Pinpoint the cell where the given text exists, returning its [X, Y] midpoint coordinate. 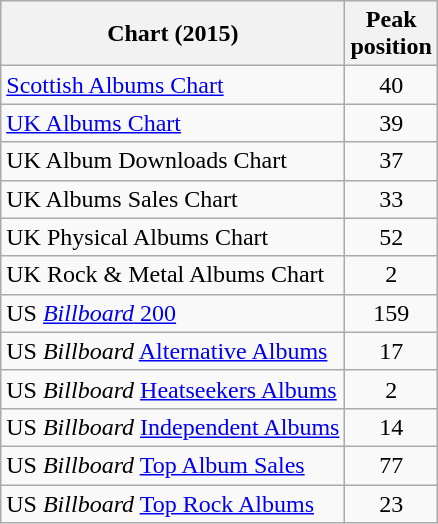
52 [391, 237]
US Billboard Top Album Sales [173, 465]
US Billboard Alternative Albums [173, 351]
39 [391, 123]
US Billboard 200 [173, 313]
Peakposition [391, 34]
40 [391, 85]
33 [391, 199]
14 [391, 427]
UK Albums Chart [173, 123]
US Billboard Heatseekers Albums [173, 389]
UK Albums Sales Chart [173, 199]
159 [391, 313]
77 [391, 465]
UK Album Downloads Chart [173, 161]
US Billboard Top Rock Albums [173, 503]
23 [391, 503]
US Billboard Independent Albums [173, 427]
37 [391, 161]
17 [391, 351]
UK Rock & Metal Albums Chart [173, 275]
UK Physical Albums Chart [173, 237]
Chart (2015) [173, 34]
Scottish Albums Chart [173, 85]
